Pinpoint the cell where the given text exists, returning its (x, y) midpoint coordinate. 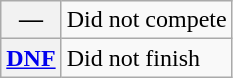
— (31, 20)
Did not finish (146, 58)
Did not compete (146, 20)
DNF (31, 58)
